Locate the cell with the specified text and output its (x, y) center coordinate. 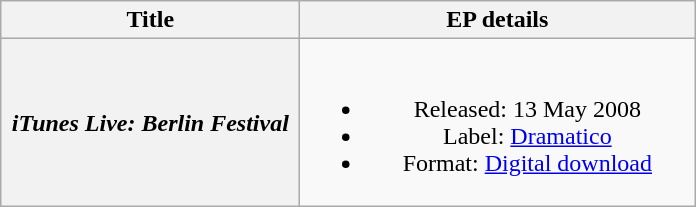
EP details (498, 20)
Title (150, 20)
Released: 13 May 2008Label: DramaticoFormat: Digital download (498, 122)
iTunes Live: Berlin Festival (150, 122)
